Return the (X, Y) coordinate for the center point of the cell that contains the specified text.  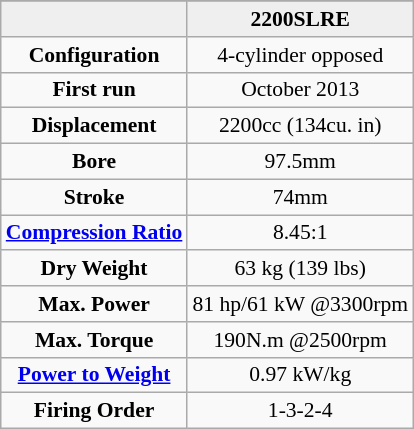
74mm (300, 197)
190N.m @2500rpm (300, 340)
Displacement (94, 126)
1-3-2-4 (300, 411)
2200SLRE (300, 19)
Stroke (94, 197)
Compression Ratio (94, 233)
97.5mm (300, 162)
2200cc (134cu. in) (300, 126)
63 kg (139 lbs) (300, 269)
81 hp/61 kW @3300rpm (300, 304)
Dry Weight (94, 269)
Power to Weight (94, 375)
Bore (94, 162)
First run (94, 90)
0.97 kW/kg (300, 375)
4-cylinder opposed (300, 55)
8.45:1 (300, 233)
Max. Power (94, 304)
Firing Order (94, 411)
Configuration (94, 55)
Max. Torque (94, 340)
October 2013 (300, 90)
